Pinpoint the cell where the given text exists, returning its [x, y] midpoint coordinate. 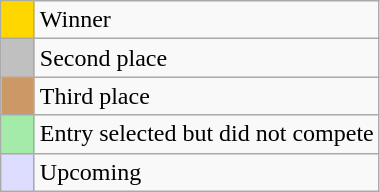
Winner [206, 20]
Upcoming [206, 172]
Entry selected but did not compete [206, 134]
Third place [206, 96]
Second place [206, 58]
